Return [x, y] of the center of cell containing provided text 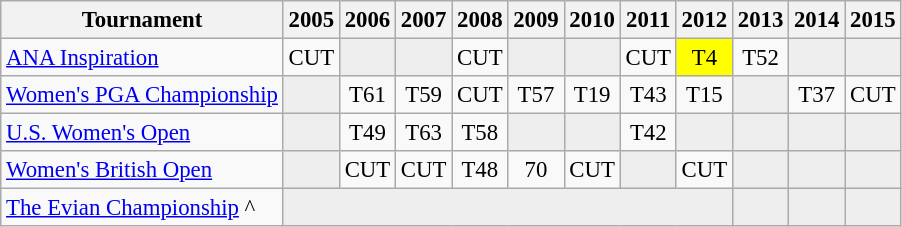
T15 [704, 95]
U.S. Women's Open [142, 133]
2011 [648, 20]
T43 [648, 95]
Women's PGA Championship [142, 95]
2010 [592, 20]
T52 [760, 58]
ANA Inspiration [142, 58]
2006 [367, 20]
T61 [367, 95]
2005 [311, 20]
70 [536, 170]
2015 [873, 20]
T58 [480, 133]
2013 [760, 20]
T4 [704, 58]
T37 [817, 95]
T59 [424, 95]
2009 [536, 20]
2014 [817, 20]
Women's British Open [142, 170]
T49 [367, 133]
2008 [480, 20]
2007 [424, 20]
T19 [592, 95]
The Evian Championship ^ [142, 208]
T63 [424, 133]
Tournament [142, 20]
T48 [480, 170]
T42 [648, 133]
2012 [704, 20]
T57 [536, 95]
